Output the [X, Y] coordinate of the center of the cell containing the given text.  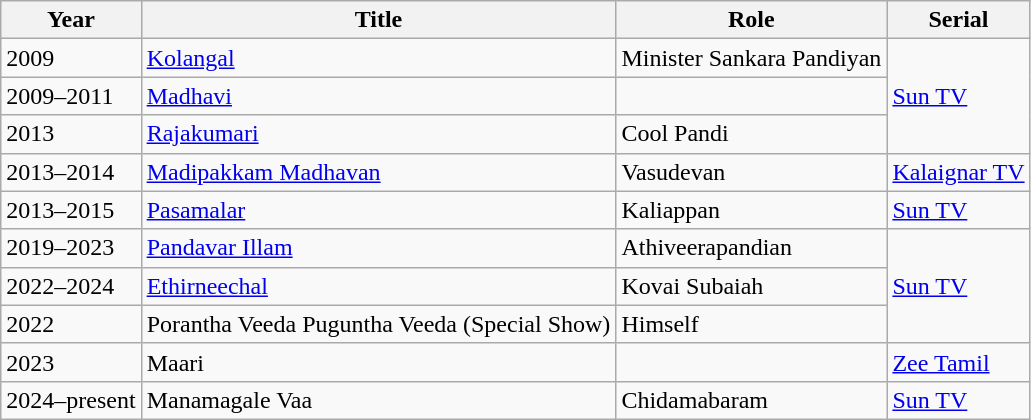
Zee Tamil [958, 362]
Kalaignar TV [958, 172]
Maari [378, 362]
2013 [71, 134]
Manamagale Vaa [378, 400]
Athiveerapandian [752, 248]
Rajakumari [378, 134]
2022–2024 [71, 286]
Madhavi [378, 96]
Kolangal [378, 58]
Porantha Veeda Puguntha Veeda (Special Show) [378, 324]
2013–2014 [71, 172]
2023 [71, 362]
Kaliappan [752, 210]
Himself [752, 324]
Cool Pandi [752, 134]
Minister Sankara Pandiyan [752, 58]
2024–present [71, 400]
2022 [71, 324]
Title [378, 20]
2019–2023 [71, 248]
Pandavar Illam [378, 248]
Vasudevan [752, 172]
Year [71, 20]
2013–2015 [71, 210]
2009–2011 [71, 96]
Kovai Subaiah [752, 286]
Chidamabaram [752, 400]
Pasamalar [378, 210]
Ethirneechal [378, 286]
Serial [958, 20]
Role [752, 20]
2009 [71, 58]
Madipakkam Madhavan [378, 172]
